Identify which cell holds the provided text, then report its [x, y] central coordinate. 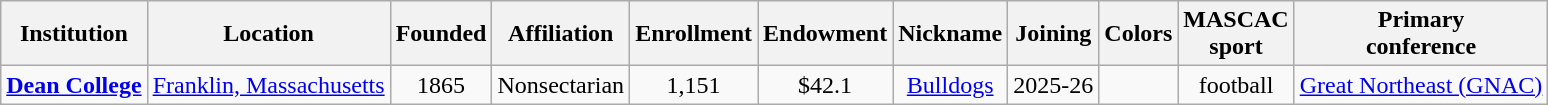
Primaryconference [1421, 34]
1865 [441, 85]
MASCACsport [1236, 34]
Nickname [950, 34]
Bulldogs [950, 85]
Institution [74, 34]
Founded [441, 34]
Affiliation [561, 34]
Nonsectarian [561, 85]
1,151 [694, 85]
2025-26 [1054, 85]
Dean College [74, 85]
Joining [1054, 34]
football [1236, 85]
Enrollment [694, 34]
Colors [1138, 34]
$42.1 [826, 85]
Great Northeast (GNAC) [1421, 85]
Location [268, 34]
Endowment [826, 34]
Franklin, Massachusetts [268, 85]
